Search for the cell housing the specified text and yield its [x, y] center coordinate. 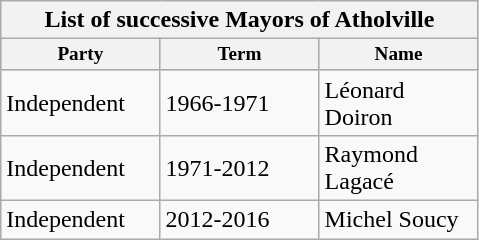
List of successive Mayors of Atholville [240, 20]
Party [80, 55]
1971-2012 [240, 168]
Term [240, 55]
Raymond Lagacé [398, 168]
1966-1971 [240, 102]
Léonard Doiron [398, 102]
Name [398, 55]
2012-2016 [240, 220]
Michel Soucy [398, 220]
